Identify which cell holds the provided text, then report its (X, Y) central coordinate. 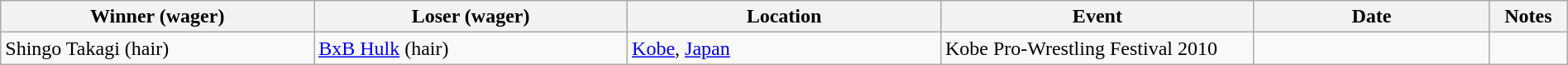
Loser (wager) (471, 17)
Kobe, Japan (784, 48)
Shingo Takagi (hair) (157, 48)
Event (1097, 17)
Date (1371, 17)
Winner (wager) (157, 17)
BxB Hulk (hair) (471, 48)
Notes (1528, 17)
Kobe Pro-Wrestling Festival 2010 (1097, 48)
Location (784, 17)
